Find where the given text appears and provide that cell's center as [X, Y] coordinate. 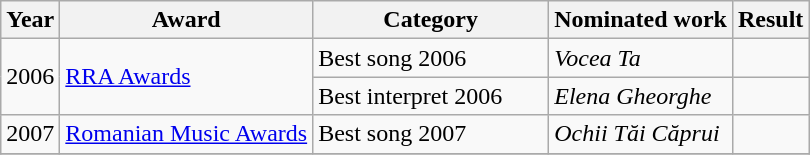
Result [770, 20]
Romanian Music Awards [186, 134]
Best song 2007 [431, 134]
Category [431, 20]
Elena Gheorghe [641, 96]
2007 [30, 134]
Best song 2006 [431, 58]
Award [186, 20]
Year [30, 20]
RRA Awards [186, 77]
Ochii Tăi Căprui [641, 134]
Best interpret 2006 [431, 96]
Nominated work [641, 20]
Vocea Ta [641, 58]
2006 [30, 77]
